Scan for the cell matching the given text and deliver its [x, y] coordinate at center. 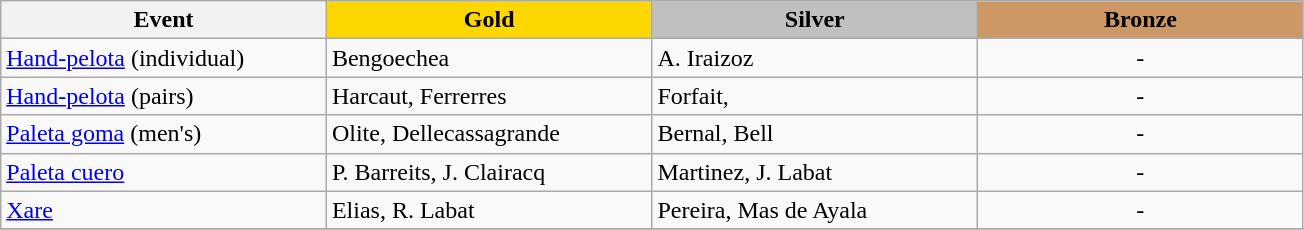
Pereira, Mas de Ayala [815, 210]
Harcaut, Ferrerres [489, 96]
Gold [489, 20]
Bernal, Bell [815, 134]
Bengoechea [489, 58]
Event [164, 20]
Silver [815, 20]
Elias, R. Labat [489, 210]
Paleta cuero [164, 172]
Paleta goma (men's) [164, 134]
Forfait, [815, 96]
Hand-pelota (individual) [164, 58]
Olite, Dellecassagrande [489, 134]
A. Iraizoz [815, 58]
Bronze [1141, 20]
Hand-pelota (pairs) [164, 96]
Xare [164, 210]
Martinez, J. Labat [815, 172]
P. Barreits, J. Clairacq [489, 172]
